Find where the given text appears and provide that cell's center as [x, y] coordinate. 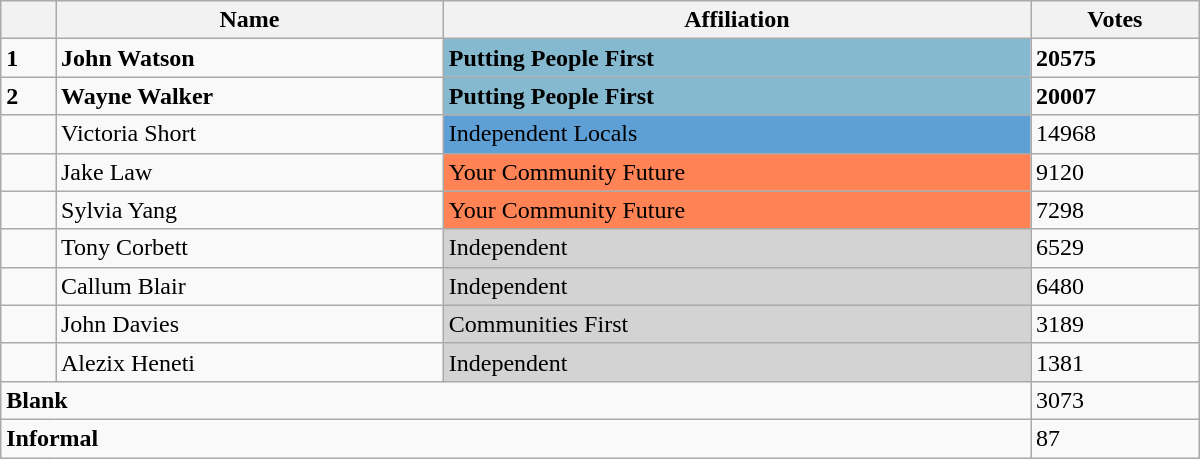
Name [250, 20]
1381 [1114, 362]
Victoria Short [250, 134]
3189 [1114, 324]
Callum Blair [250, 286]
20575 [1114, 58]
Affiliation [736, 20]
Communities First [736, 324]
6480 [1114, 286]
Independent Locals [736, 134]
2 [28, 96]
7298 [1114, 210]
6529 [1114, 248]
Sylvia Yang [250, 210]
87 [1114, 438]
Votes [1114, 20]
20007 [1114, 96]
Blank [516, 400]
John Watson [250, 58]
1 [28, 58]
9120 [1114, 172]
Jake Law [250, 172]
Wayne Walker [250, 96]
Informal [516, 438]
Tony Corbett [250, 248]
14968 [1114, 134]
Alezix Heneti [250, 362]
3073 [1114, 400]
John Davies [250, 324]
